For the text-containing cell, return its midpoint in [x, y] coordinate format. 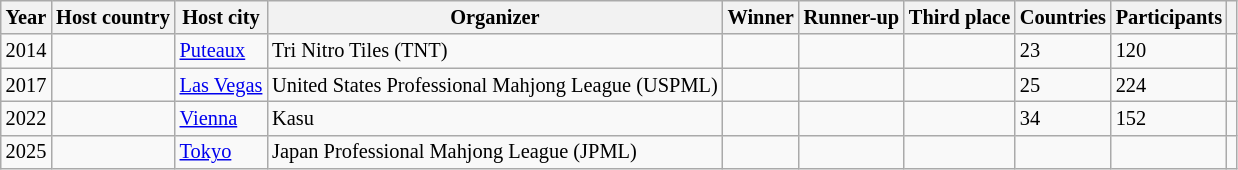
Runner-up [852, 17]
Host country [113, 17]
Countries [1063, 17]
Vienna [222, 118]
Year [26, 17]
Third place [960, 17]
Host city [222, 17]
Participants [1169, 17]
152 [1169, 118]
2025 [26, 152]
224 [1169, 85]
120 [1169, 51]
United States Professional Mahjong League (USPML) [494, 85]
Tokyo [222, 152]
Tri Nitro Tiles (TNT) [494, 51]
34 [1063, 118]
Puteaux [222, 51]
2022 [26, 118]
2017 [26, 85]
23 [1063, 51]
Kasu [494, 118]
Japan Professional Mahjong League (JPML) [494, 152]
2014 [26, 51]
25 [1063, 85]
Organizer [494, 17]
Winner [761, 17]
Las Vegas [222, 85]
